For the text-containing cell, return its midpoint in [X, Y] coordinate format. 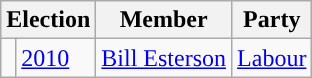
Election [48, 20]
Member [164, 20]
Labour [272, 58]
2010 [56, 58]
Party [272, 20]
Bill Esterson [164, 58]
